Pinpoint the cell where the given text exists, returning its (X, Y) midpoint coordinate. 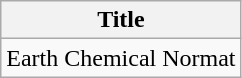
Earth Chemical Normat (121, 58)
Title (121, 20)
